Output the [x, y] coordinate of the center of the cell containing the given text.  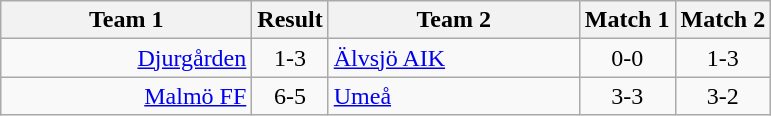
3-3 [627, 96]
Team 2 [454, 20]
Älvsjö AIK [454, 58]
Umeå [454, 96]
Malmö FF [126, 96]
6-5 [290, 96]
3-2 [723, 96]
Match 1 [627, 20]
Team 1 [126, 20]
Djurgården [126, 58]
0-0 [627, 58]
Result [290, 20]
Match 2 [723, 20]
